Capture the cell that displays the provided text and extract its (x, y) central coordinate. 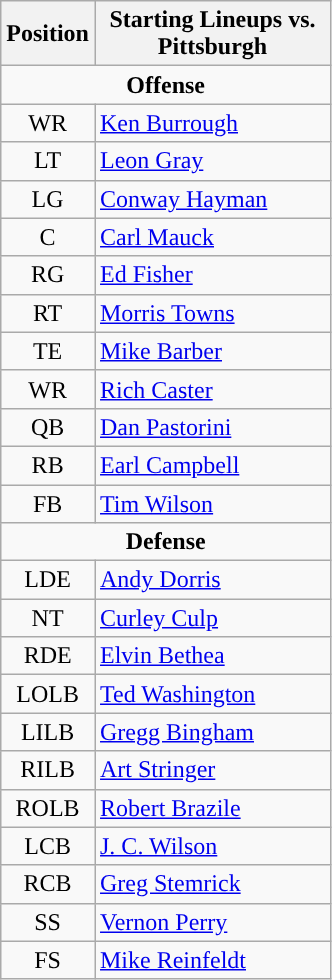
Art Stringer (212, 770)
FS (48, 960)
Mike Barber (212, 351)
Tim Wilson (212, 503)
RB (48, 465)
LG (48, 199)
LOLB (48, 694)
QB (48, 427)
Conway Hayman (212, 199)
ROLB (48, 808)
Morris Towns (212, 313)
Leon Gray (212, 161)
FB (48, 503)
Greg Stemrick (212, 884)
SS (48, 922)
Curley Culp (212, 618)
Rich Caster (212, 389)
C (48, 237)
Elvin Bethea (212, 656)
RG (48, 275)
Ted Washington (212, 694)
LCB (48, 846)
Position (48, 34)
NT (48, 618)
Gregg Bingham (212, 732)
RILB (48, 770)
LDE (48, 580)
Dan Pastorini (212, 427)
RT (48, 313)
LILB (48, 732)
Starting Lineups vs. Pittsburgh (212, 34)
J. C. Wilson (212, 846)
Carl Mauck (212, 237)
Vernon Perry (212, 922)
Ken Burrough (212, 123)
Ed Fisher (212, 275)
RCB (48, 884)
Mike Reinfeldt (212, 960)
Offense (166, 85)
Andy Dorris (212, 580)
Defense (166, 542)
Earl Campbell (212, 465)
LT (48, 161)
RDE (48, 656)
TE (48, 351)
Robert Brazile (212, 808)
